For the text-containing cell, return its midpoint in [x, y] coordinate format. 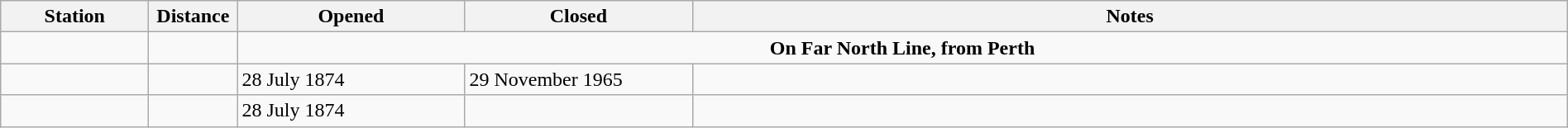
Distance [194, 17]
On Far North Line, from Perth [902, 48]
Opened [351, 17]
Station [74, 17]
29 November 1965 [579, 79]
Notes [1130, 17]
Closed [579, 17]
